Return the [x, y] coordinate for the center point of the cell that contains the specified text.  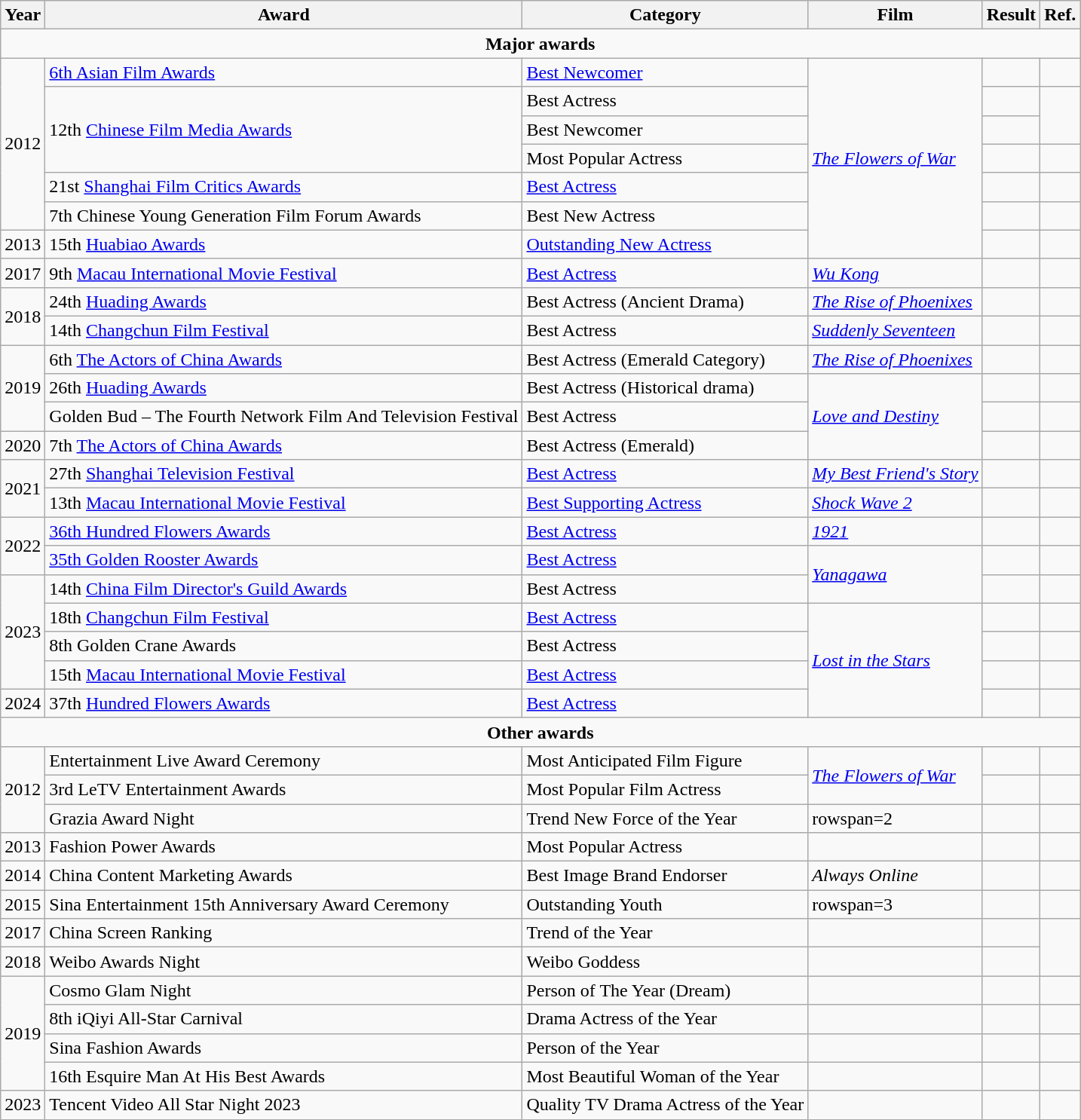
Best Actress (Emerald) [665, 445]
Suddenly Seventeen [896, 330]
Best Image Brand Endorser [665, 876]
Cosmo Glam Night [283, 990]
12th Chinese Film Media Awards [283, 130]
Ref. [1060, 15]
7th Chinese Young Generation Film Forum Awards [283, 216]
Best Supporting Actress [665, 503]
Most Popular Film Actress [665, 789]
Best Actress (Ancient Drama) [665, 301]
16th Esquire Man At His Best Awards [283, 1076]
Shock Wave 2 [896, 503]
2015 [23, 904]
Sina Entertainment 15th Anniversary Award Ceremony [283, 904]
2022 [23, 546]
Trend New Force of the Year [665, 818]
Golden Bud – The Fourth Network Film And Television Festival [283, 417]
Other awards [540, 732]
Outstanding Youth [665, 904]
Person of the Year [665, 1048]
3rd LeTV Entertainment Awards [283, 789]
Outstanding New Actress [665, 244]
China Screen Ranking [283, 933]
6th Asian Film Awards [283, 72]
Fashion Power Awards [283, 847]
Result [1011, 15]
27th Shanghai Television Festival [283, 474]
35th Golden Rooster Awards [283, 560]
Wu Kong [896, 273]
Best Actress (Emerald Category) [665, 360]
13th Macau International Movie Festival [283, 503]
2020 [23, 445]
7th The Actors of China Awards [283, 445]
26th Huading Awards [283, 388]
Category [665, 15]
2014 [23, 876]
14th China Film Director's Guild Awards [283, 589]
Award [283, 15]
21st Shanghai Film Critics Awards [283, 187]
Best Actress (Historical drama) [665, 388]
Weibo Awards Night [283, 962]
15th Macau International Movie Festival [283, 675]
1921 [896, 531]
2024 [23, 703]
Tencent Video All Star Night 2023 [283, 1105]
Always Online [896, 876]
My Best Friend's Story [896, 474]
6th The Actors of China Awards [283, 360]
Most Beautiful Woman of the Year [665, 1076]
37th Hundred Flowers Awards [283, 703]
Love and Destiny [896, 417]
8th Golden Crane Awards [283, 646]
8th iQiyi All-Star Carnival [283, 1019]
China Content Marketing Awards [283, 876]
24th Huading Awards [283, 301]
15th Huabiao Awards [283, 244]
Person of The Year (Dream) [665, 990]
18th Changchun Film Festival [283, 617]
Major awards [540, 44]
Trend of the Year [665, 933]
Film [896, 15]
14th Changchun Film Festival [283, 330]
Sina Fashion Awards [283, 1048]
rowspan=2 [896, 818]
Yanagawa [896, 574]
36th Hundred Flowers Awards [283, 531]
Year [23, 15]
Most Anticipated Film Figure [665, 760]
2021 [23, 488]
Lost in the Stars [896, 660]
Grazia Award Night [283, 818]
rowspan=3 [896, 904]
Drama Actress of the Year [665, 1019]
Best New Actress [665, 216]
Weibo Goddess [665, 962]
Entertainment Live Award Ceremony [283, 760]
Quality TV Drama Actress of the Year [665, 1105]
9th Macau International Movie Festival [283, 273]
